Scan for the cell matching the given text and deliver its [X, Y] coordinate at center. 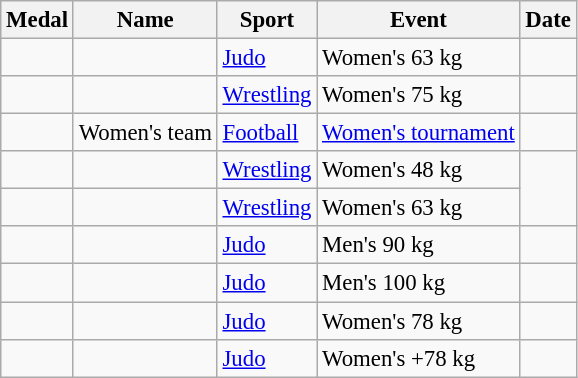
Women's 48 kg [418, 170]
Football [267, 133]
Women's 75 kg [418, 95]
Men's 90 kg [418, 245]
Women's team [145, 133]
Name [145, 20]
Medal [38, 20]
Men's 100 kg [418, 283]
Women's +78 kg [418, 358]
Date [548, 20]
Women's 78 kg [418, 321]
Sport [267, 20]
Women's tournament [418, 133]
Event [418, 20]
